Identify which cell holds the provided text, then report its (x, y) central coordinate. 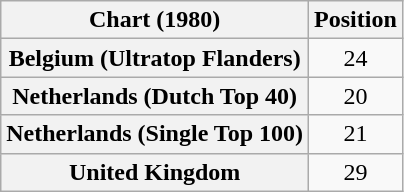
Position (356, 20)
United Kingdom (155, 172)
Belgium (Ultratop Flanders) (155, 58)
24 (356, 58)
29 (356, 172)
Chart (1980) (155, 20)
21 (356, 134)
Netherlands (Dutch Top 40) (155, 96)
Netherlands (Single Top 100) (155, 134)
20 (356, 96)
